From the cell containing the given text, extract its center point as [x, y] coordinate. 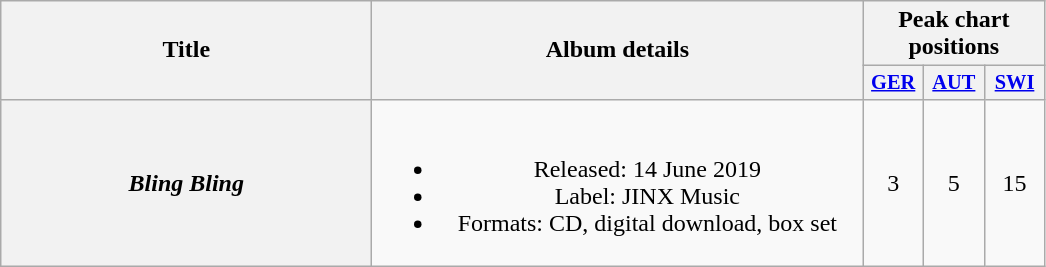
15 [1014, 182]
SWI [1014, 83]
3 [894, 182]
AUT [954, 83]
Released: 14 June 2019Label: JINX MusicFormats: CD, digital download, box set [618, 182]
5 [954, 182]
Album details [618, 50]
Peak chart positions [954, 34]
Title [186, 50]
Bling Bling [186, 182]
GER [894, 83]
